Scan for the cell matching the given text and deliver its (x, y) coordinate at center. 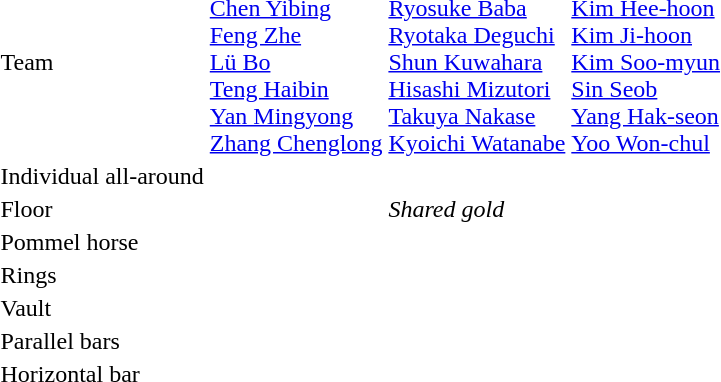
Shared gold (477, 209)
